Output the (X, Y) coordinate of the center of the cell containing the given text.  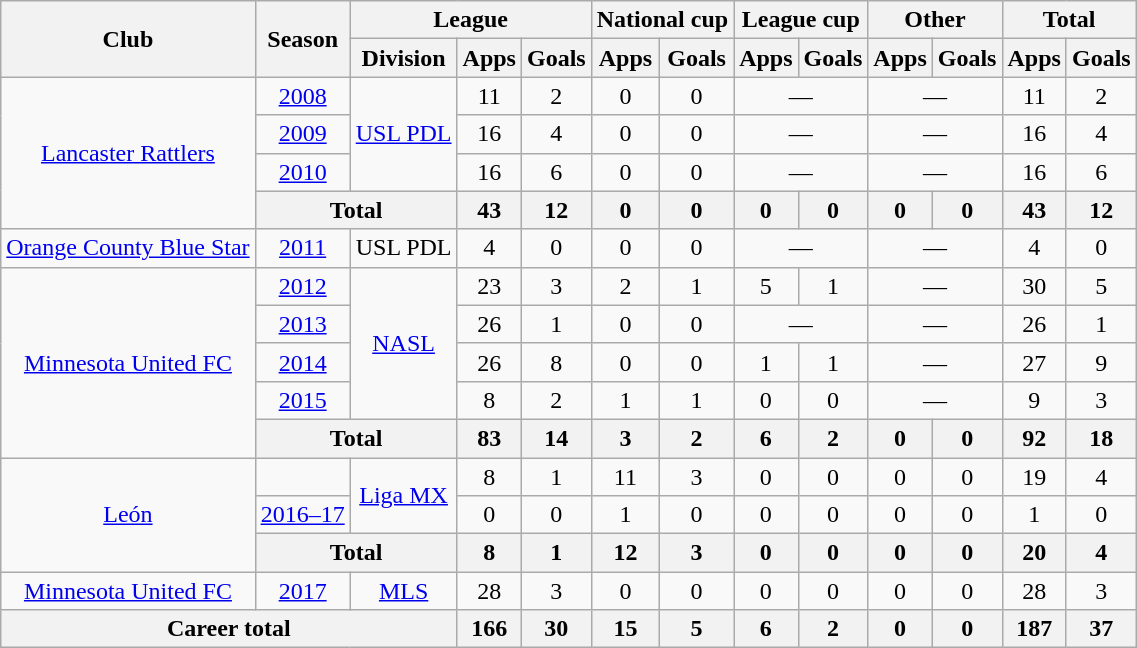
19 (1034, 477)
2015 (302, 400)
23 (489, 286)
2008 (302, 96)
2012 (302, 286)
Season (302, 39)
NASL (404, 343)
León (128, 515)
Career total (229, 629)
Liga MX (404, 496)
2013 (302, 324)
15 (625, 629)
92 (1034, 438)
37 (1101, 629)
League (470, 20)
2017 (302, 591)
2010 (302, 172)
2014 (302, 362)
83 (489, 438)
Lancaster Rattlers (128, 153)
MLS (404, 591)
Club (128, 39)
2011 (302, 248)
2016–17 (302, 515)
National cup (662, 20)
Division (404, 58)
20 (1034, 553)
2009 (302, 134)
Orange County Blue Star (128, 248)
18 (1101, 438)
166 (489, 629)
Other (935, 20)
League cup (801, 20)
27 (1034, 362)
187 (1034, 629)
14 (556, 438)
